Extract the [x, y] coordinate from the center of the cell holding the provided text.  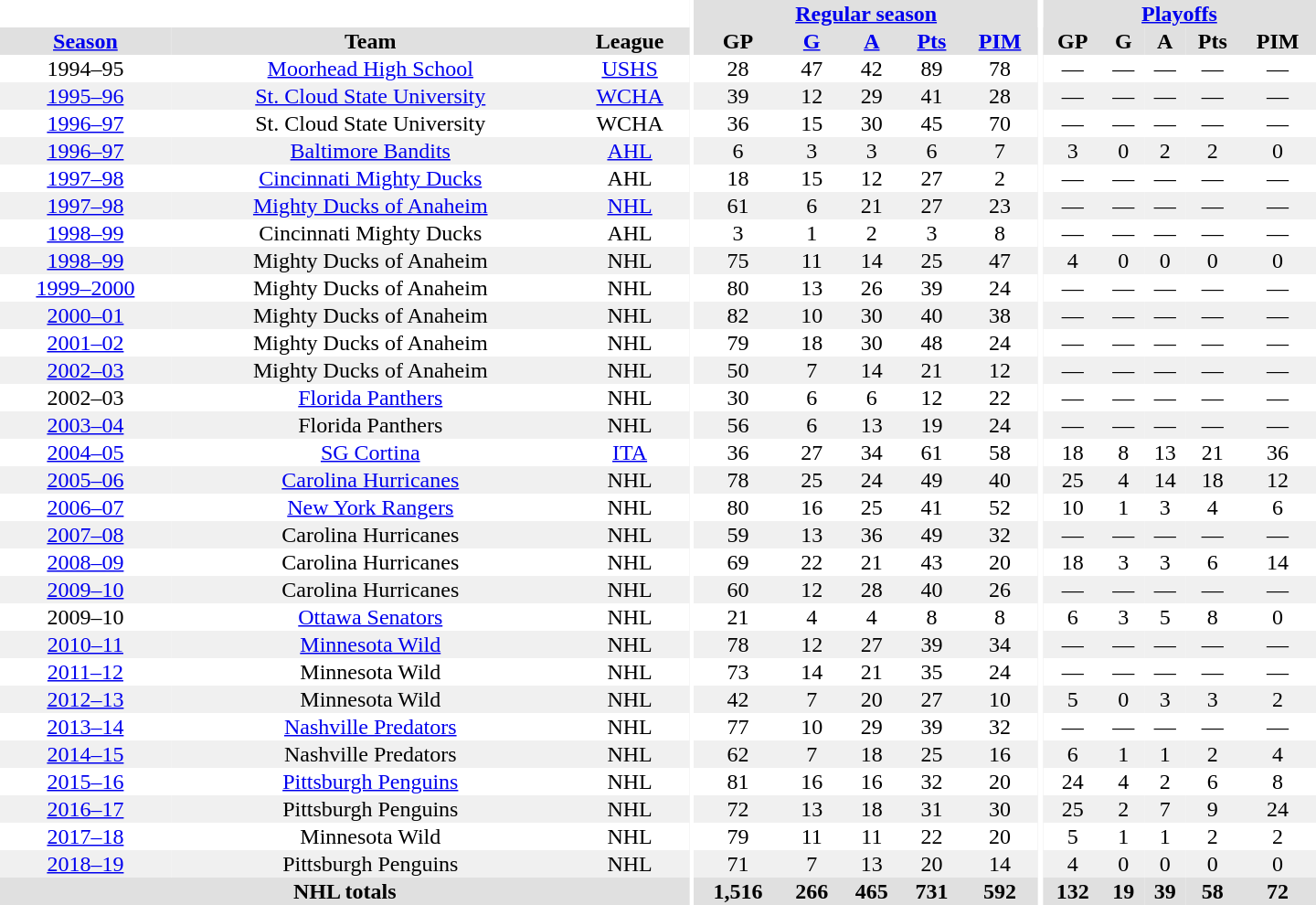
2003–04 [86, 425]
60 [738, 590]
592 [1000, 891]
2017–18 [86, 836]
48 [932, 343]
1999–2000 [86, 288]
89 [932, 69]
465 [872, 891]
2005–06 [86, 480]
SG Cortina [371, 452]
2015–16 [86, 782]
Playoffs [1179, 14]
69 [738, 562]
2013–14 [86, 727]
35 [932, 672]
82 [738, 315]
731 [932, 891]
2016–17 [86, 809]
77 [738, 727]
266 [812, 891]
1995–96 [86, 96]
2000–01 [86, 315]
League [631, 41]
2012–13 [86, 699]
Moorhead High School [371, 69]
2018–19 [86, 864]
52 [1000, 507]
New York Rangers [371, 507]
1994–95 [86, 69]
2014–15 [86, 754]
ITA [631, 452]
1,516 [738, 891]
2007–08 [86, 535]
43 [932, 562]
2011–12 [86, 672]
NHL totals [345, 891]
45 [932, 123]
62 [738, 754]
Regular season [865, 14]
9 [1212, 809]
2004–05 [86, 452]
23 [1000, 206]
USHS [631, 69]
Ottawa Senators [371, 617]
132 [1073, 891]
2008–09 [86, 562]
Team [371, 41]
81 [738, 782]
50 [738, 370]
2001–02 [86, 343]
Season [86, 41]
71 [738, 864]
31 [932, 809]
59 [738, 535]
2010–11 [86, 644]
73 [738, 672]
2006–07 [86, 507]
Baltimore Bandits [371, 151]
38 [1000, 315]
70 [1000, 123]
56 [738, 425]
75 [738, 261]
